Pinpoint the cell where the given text exists, returning its [X, Y] midpoint coordinate. 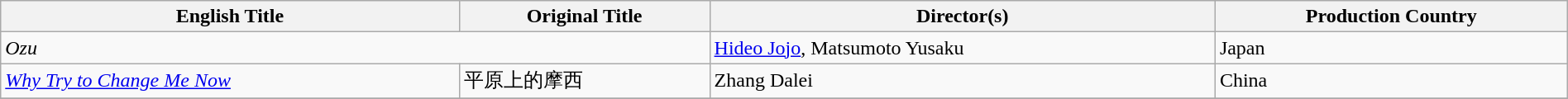
China [1391, 81]
Japan [1391, 48]
English Title [230, 16]
Hideo Jojo, Matsumoto Yusaku [963, 48]
Director(s) [963, 16]
Original Title [584, 16]
Zhang Dalei [963, 81]
Production Country [1391, 16]
平原上的摩西 [584, 81]
Ozu [356, 48]
Why Try to Change Me Now [230, 81]
